Capture the cell that displays the provided text and extract its (x, y) central coordinate. 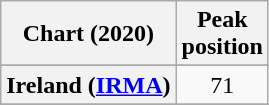
Chart (2020) (88, 34)
Peakposition (222, 34)
Ireland (IRMA) (88, 85)
71 (222, 85)
